Pinpoint the cell where the given text exists, returning its (x, y) midpoint coordinate. 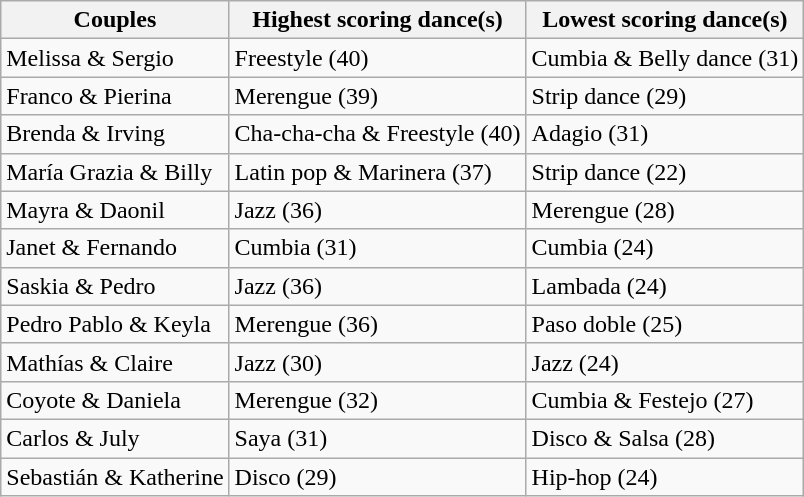
Cha-cha-cha & Freestyle (40) (378, 134)
Saya (31) (378, 438)
Adagio (31) (665, 134)
Merengue (36) (378, 324)
Franco & Pierina (115, 96)
Cumbia & Festejo (27) (665, 400)
Lowest scoring dance(s) (665, 20)
Latin pop & Marinera (37) (378, 172)
Mayra & Daonil (115, 210)
Saskia & Pedro (115, 286)
Coyote & Daniela (115, 400)
Couples (115, 20)
Cumbia & Belly dance (31) (665, 58)
Lambada (24) (665, 286)
Disco & Salsa (28) (665, 438)
Jazz (24) (665, 362)
Carlos & July (115, 438)
Sebastián & Katherine (115, 477)
Pedro Pablo & Keyla (115, 324)
Paso doble (25) (665, 324)
Strip dance (22) (665, 172)
Cumbia (31) (378, 248)
Highest scoring dance(s) (378, 20)
Strip dance (29) (665, 96)
Mathías & Claire (115, 362)
Melissa & Sergio (115, 58)
María Grazia & Billy (115, 172)
Cumbia (24) (665, 248)
Merengue (32) (378, 400)
Merengue (39) (378, 96)
Freestyle (40) (378, 58)
Brenda & Irving (115, 134)
Janet & Fernando (115, 248)
Jazz (30) (378, 362)
Merengue (28) (665, 210)
Disco (29) (378, 477)
Hip-hop (24) (665, 477)
